Detect which cell encompasses the target text, then output its (x, y) center coordinate. 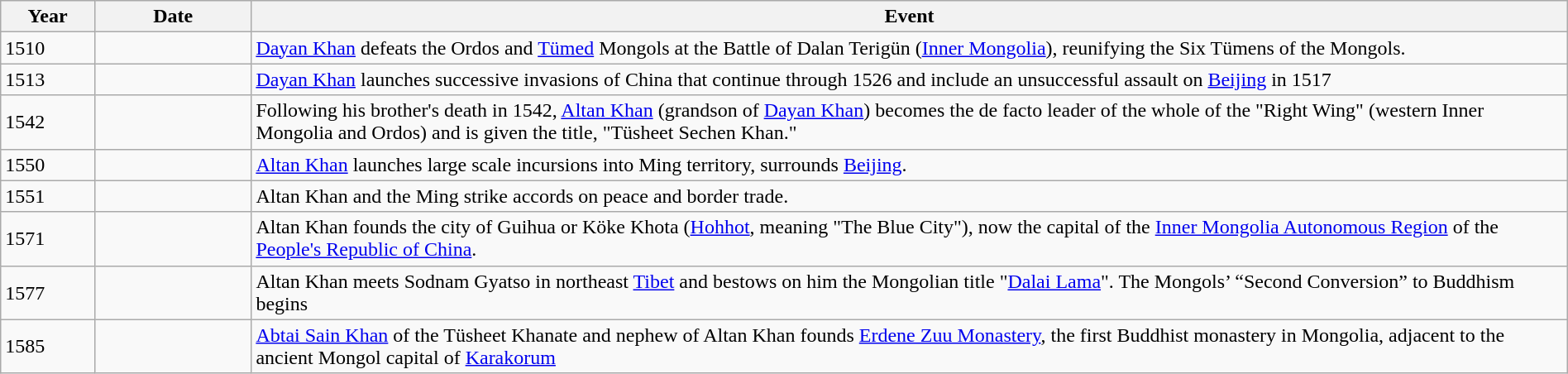
Altan Khan launches large scale incursions into Ming territory, surrounds Beijing. (910, 165)
1510 (48, 48)
1577 (48, 293)
1550 (48, 165)
1513 (48, 79)
Date (172, 17)
Year (48, 17)
1542 (48, 122)
Altan Khan and the Ming strike accords on peace and border trade. (910, 196)
Dayan Khan defeats the Ordos and Tümed Mongols at the Battle of Dalan Terigün (Inner Mongolia), reunifying the Six Tümens of the Mongols. (910, 48)
1571 (48, 238)
1551 (48, 196)
Event (910, 17)
1585 (48, 346)
Dayan Khan launches successive invasions of China that continue through 1526 and include an unsuccessful assault on Beijing in 1517 (910, 79)
